Scan for the cell matching the given text and deliver its (X, Y) coordinate at center. 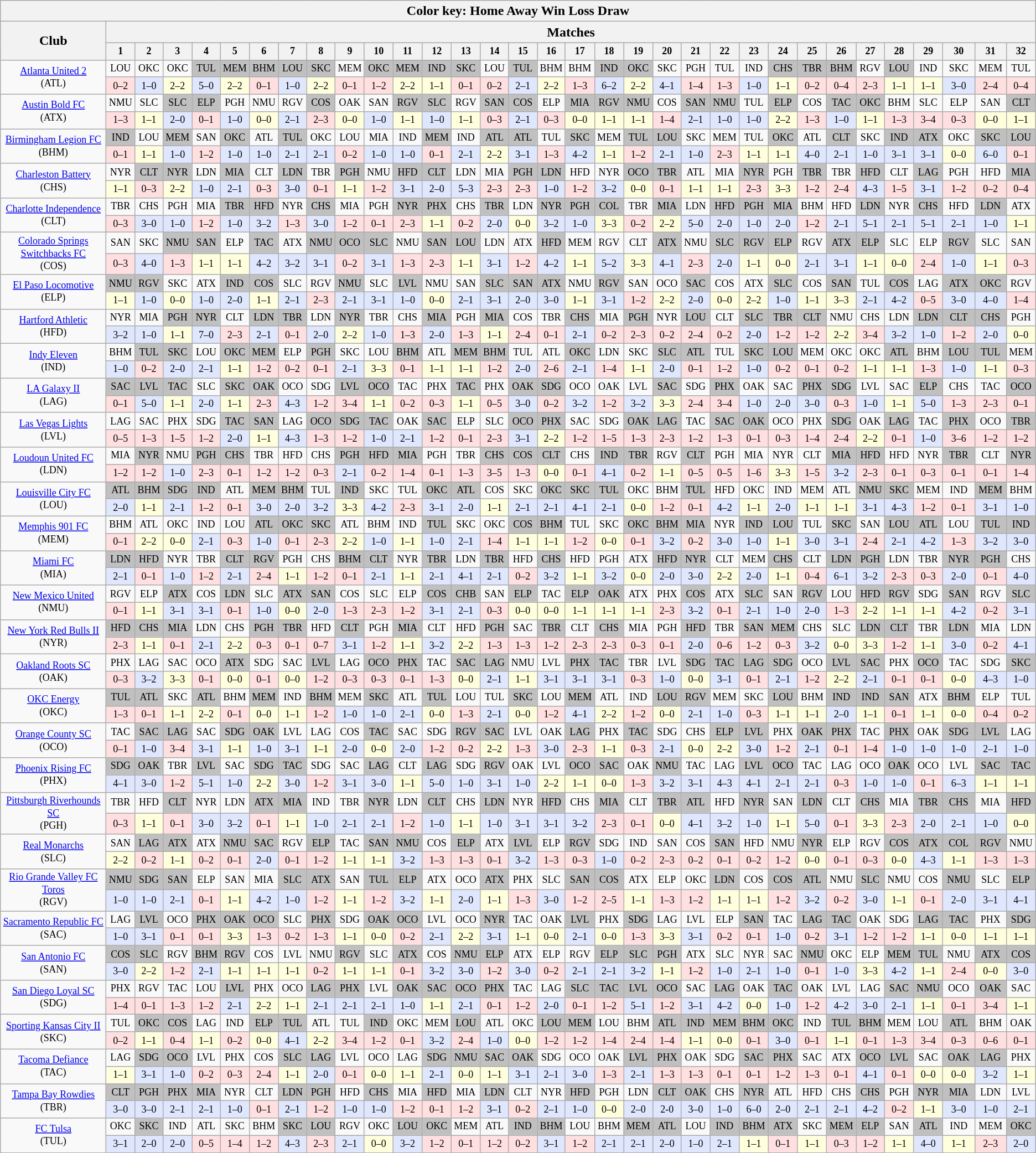
Tampa Bay Rowdies(TBR) (53, 1101)
New Mexico United(NMU) (53, 602)
Color key: Home Away Win Loss Draw (518, 11)
30 (959, 51)
FC Tulsa(TUL) (53, 1135)
0–7 (321, 645)
Club (53, 41)
Austin Bold FC(ATX) (53, 111)
Birmingham Legion FC(BHM) (53, 146)
13 (466, 51)
18 (609, 51)
Matches (571, 32)
Colorado Springs Switchbacks FC(COS) (53, 254)
2-0 (667, 1109)
Real Monarchs(SLC) (53, 851)
31 (991, 51)
Sporting Kansas City II(SKC) (53, 1032)
7 (292, 51)
5–3 (466, 189)
Tacoma Defiance(TAC) (53, 1066)
23 (754, 51)
Orange County SC(OCO) (53, 740)
26 (841, 51)
San Diego Loyal SC(SDG) (53, 997)
19 (639, 51)
22 (725, 51)
New York Red Bulls II(NYR) (53, 637)
6–3 (959, 784)
6 (263, 51)
5–2 (609, 264)
2 (149, 51)
Loudoun United FC(LDN) (53, 464)
El Paso Locomotive(ELP) (53, 292)
4 (206, 51)
Rio Grande Valley FC Toros(RGV) (53, 890)
9 (350, 51)
LA Galaxy II(LAG) (53, 395)
6–2 (609, 85)
Atlanta United 2(ATL) (53, 77)
24 (783, 51)
3–6 (959, 438)
25 (812, 51)
8 (321, 51)
Miami FC(MIA) (53, 568)
20 (667, 51)
Charlotte Independence(CLT) (53, 215)
11 (407, 51)
15 (523, 51)
Sacramento Republic FC(SAC) (53, 928)
7–0 (206, 334)
3–5 (495, 473)
CHB (466, 593)
12 (437, 51)
29 (929, 51)
Pittsburgh Riverhounds SC(PGH) (53, 813)
21 (696, 51)
Indy Eleven(IND) (53, 361)
2–6 (551, 370)
Phoenix Rising FC(PHX) (53, 775)
Las Vegas Lights(LVL) (53, 430)
28 (899, 51)
17 (580, 51)
Memphis 901 FC(MEM) (53, 533)
16 (551, 51)
5 (235, 51)
27 (871, 51)
San Antonio FC(SAN) (53, 963)
3 (177, 51)
Oakland Roots SC(OAK) (53, 671)
6–1 (841, 577)
Charleston Battery(CHS) (53, 180)
32 (1021, 51)
1 (121, 51)
Hartford Athletic(HFD) (53, 326)
10 (379, 51)
1–6 (754, 473)
OKC Energy(OKC) (53, 706)
Louisville City FC(LOU) (53, 499)
2–5 (609, 901)
14 (495, 51)
